Capture the cell that displays the provided text and extract its (x, y) central coordinate. 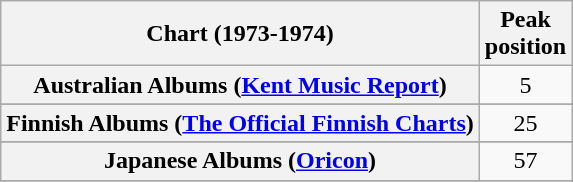
57 (525, 161)
Finnish Albums (The Official Finnish Charts) (240, 123)
Peakposition (525, 34)
Australian Albums (Kent Music Report) (240, 85)
5 (525, 85)
25 (525, 123)
Chart (1973-1974) (240, 34)
Japanese Albums (Oricon) (240, 161)
